Detect which cell encompasses the target text, then output its [x, y] center coordinate. 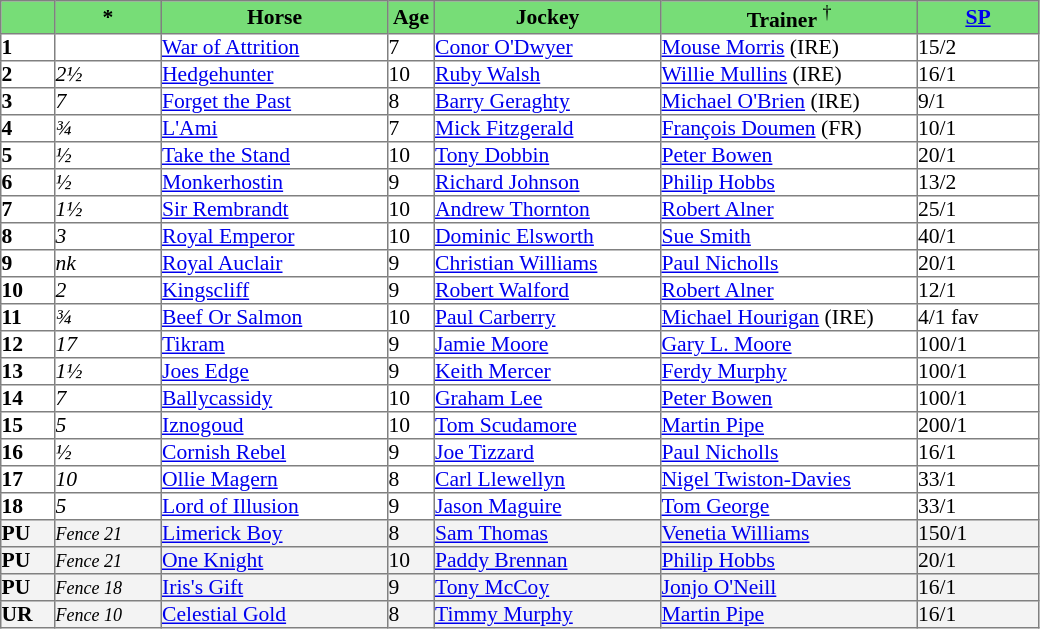
Royal Emperor [274, 236]
Jonjo O'Neill [789, 586]
Jason Maguire [547, 506]
Age [411, 18]
10/1 [978, 128]
Iris's Gift [274, 586]
Conor O'Dwyer [547, 46]
Timmy Murphy [547, 614]
Sam Thomas [547, 532]
9/1 [978, 100]
UR [28, 614]
Keith Mercer [547, 370]
Trainer † [789, 18]
Sir Rembrandt [274, 208]
Mick Fitzgerald [547, 128]
Barry Geraghty [547, 100]
Joes Edge [274, 370]
Ferdy Murphy [789, 370]
Michael O'Brien (IRE) [789, 100]
Jamie Moore [547, 344]
40/1 [978, 236]
Fence 10 [108, 614]
Cornish Rebel [274, 452]
Paddy Brennan [547, 560]
SP [978, 18]
Sue Smith [789, 236]
Ollie Magern [274, 478]
16 [28, 452]
Iznogoud [274, 424]
1 [28, 46]
4 [28, 128]
Tom George [789, 506]
Tony McCoy [547, 586]
Richard Johnson [547, 182]
Take the Stand [274, 154]
Ruby Walsh [547, 74]
War of Attrition [274, 46]
11 [28, 316]
Paul Carberry [547, 316]
Christian Williams [547, 262]
Joe Tizzard [547, 452]
Forget the Past [274, 100]
13 [28, 370]
Lord of Illusion [274, 506]
15 [28, 424]
One Knight [274, 560]
Robert Walford [547, 290]
Fence 18 [108, 586]
Tikram [274, 344]
Beef Or Salmon [274, 316]
Tony Dobbin [547, 154]
Gary L. Moore [789, 344]
François Doumen (FR) [789, 128]
25/1 [978, 208]
L'Ami [274, 128]
Hedgehunter [274, 74]
Dominic Elsworth [547, 236]
Ballycassidy [274, 398]
Graham Lee [547, 398]
15/2 [978, 46]
200/1 [978, 424]
6 [28, 182]
Limerick Boy [274, 532]
* [108, 18]
Venetia Williams [789, 532]
18 [28, 506]
Nigel Twiston-Davies [789, 478]
12/1 [978, 290]
150/1 [978, 532]
13/2 [978, 182]
Andrew Thornton [547, 208]
Willie Mullins (IRE) [789, 74]
Kingscliff [274, 290]
Carl Llewellyn [547, 478]
Celestial Gold [274, 614]
Mouse Morris (IRE) [789, 46]
Monkerhostin [274, 182]
Michael Hourigan (IRE) [789, 316]
12 [28, 344]
2½ [108, 74]
4/1 fav [978, 316]
Jockey [547, 18]
Tom Scudamore [547, 424]
14 [28, 398]
nk [108, 262]
Horse [274, 18]
Royal Auclair [274, 262]
